Return (x, y) of the center of cell containing provided text 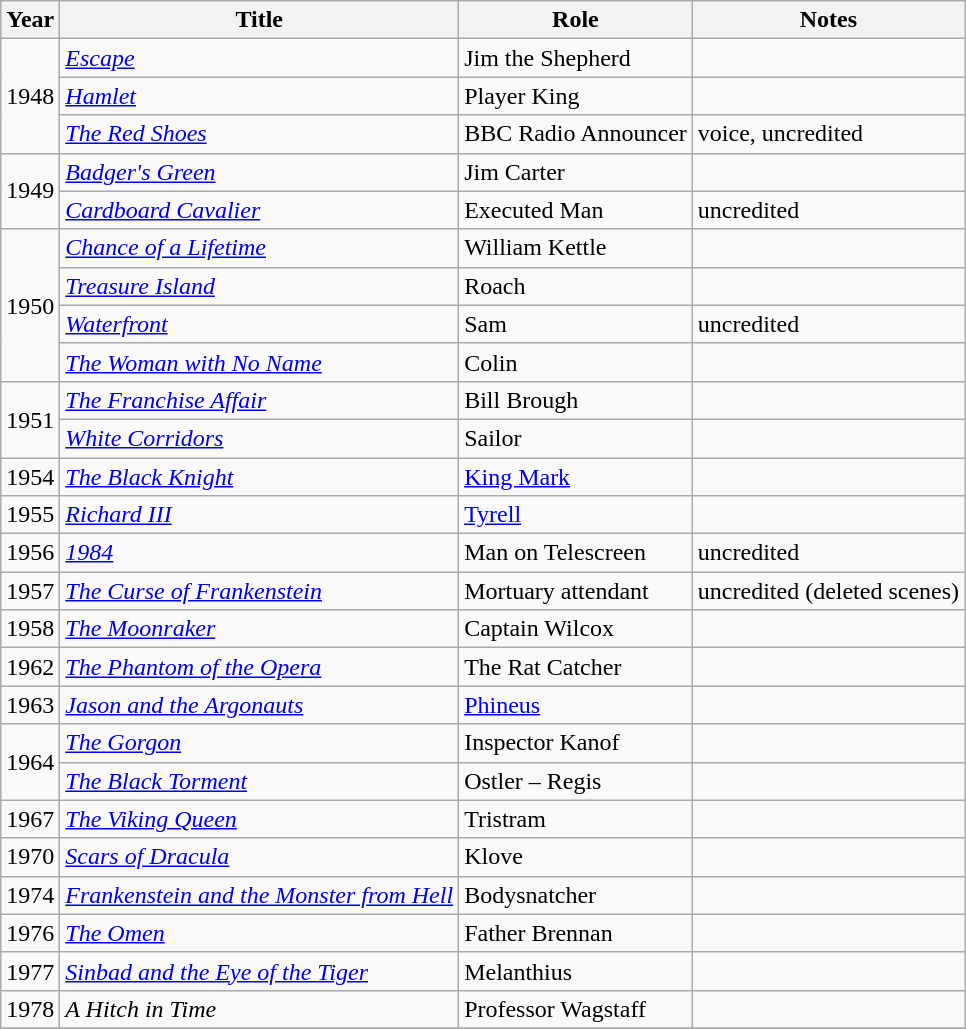
Klove (576, 857)
Cardboard Cavalier (260, 210)
Escape (260, 58)
King Mark (576, 477)
Captain Wilcox (576, 629)
The Black Torment (260, 781)
Melanthius (576, 971)
Sinbad and the Eye of the Tiger (260, 971)
Sam (576, 324)
Tristram (576, 819)
1984 (260, 553)
Scars of Dracula (260, 857)
Jim Carter (576, 172)
The Viking Queen (260, 819)
Tyrell (576, 515)
The Omen (260, 933)
Bodysnatcher (576, 895)
The Woman with No Name (260, 362)
1976 (30, 933)
voice, uncredited (828, 134)
Phineus (576, 705)
Hamlet (260, 96)
Ostler – Regis (576, 781)
Man on Telescreen (576, 553)
Frankenstein and the Monster from Hell (260, 895)
Notes (828, 20)
Inspector Kanof (576, 743)
Richard III (260, 515)
The Gorgon (260, 743)
Jim the Shepherd (576, 58)
Waterfront (260, 324)
1956 (30, 553)
1974 (30, 895)
1957 (30, 591)
1954 (30, 477)
Father Brennan (576, 933)
The Franchise Affair (260, 400)
uncredited (deleted scenes) (828, 591)
Treasure Island (260, 286)
1978 (30, 1009)
Executed Man (576, 210)
Year (30, 20)
The Rat Catcher (576, 667)
Title (260, 20)
The Phantom of the Opera (260, 667)
BBC Radio Announcer (576, 134)
Jason and the Argonauts (260, 705)
1951 (30, 419)
The Moonraker (260, 629)
Sailor (576, 438)
White Corridors (260, 438)
William Kettle (576, 248)
Badger's Green (260, 172)
1962 (30, 667)
Mortuary attendant (576, 591)
1970 (30, 857)
1958 (30, 629)
Role (576, 20)
Player King (576, 96)
The Curse of Frankenstein (260, 591)
1963 (30, 705)
1967 (30, 819)
1977 (30, 971)
Colin (576, 362)
A Hitch in Time (260, 1009)
1964 (30, 762)
The Red Shoes (260, 134)
Bill Brough (576, 400)
Professor Wagstaff (576, 1009)
Roach (576, 286)
The Black Knight (260, 477)
1949 (30, 191)
1950 (30, 305)
1948 (30, 96)
1955 (30, 515)
Chance of a Lifetime (260, 248)
